Search for the cell housing the specified text and yield its (X, Y) center coordinate. 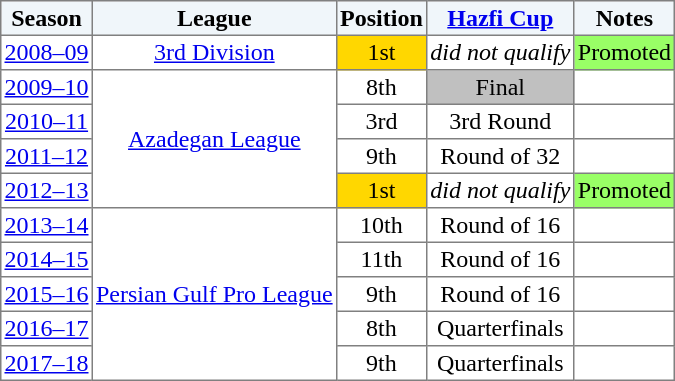
Azadegan League (214, 139)
10th (381, 225)
2017–18 (47, 363)
2013–14 (47, 225)
2014–15 (47, 259)
Persian Gulf Pro League (214, 294)
League (214, 18)
11th (381, 259)
2015–16 (47, 294)
2010–11 (47, 121)
2011–12 (47, 156)
2009–10 (47, 87)
2016–17 (47, 328)
Season (47, 18)
Notes (624, 18)
3rd (381, 121)
3rd Round (500, 121)
Round of 32 (500, 156)
3rd Division (214, 52)
2008–09 (47, 52)
Position (381, 18)
Hazfi Cup (500, 18)
Final (500, 87)
2012–13 (47, 190)
